Determine the [X, Y] coordinate at the center of the cell enclosing the given text.  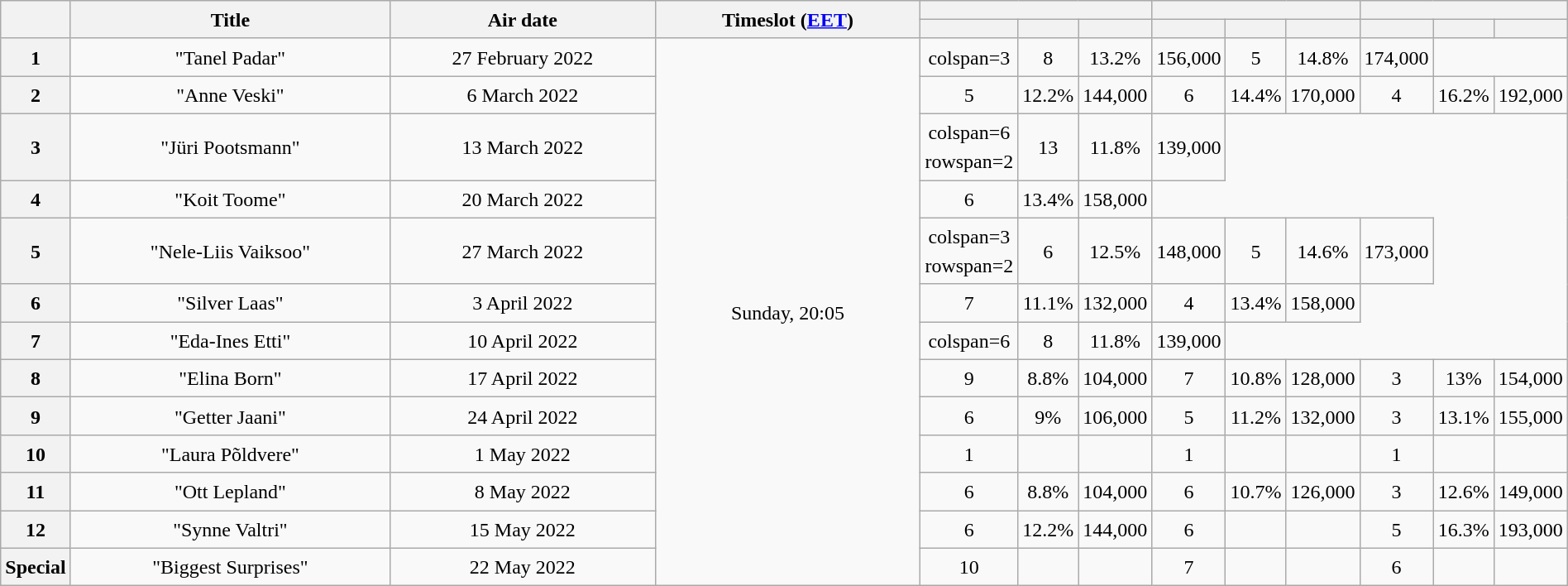
20 March 2022 [523, 199]
154,000 [1530, 378]
126,000 [1323, 492]
22 May 2022 [523, 567]
16.3% [1464, 529]
193,000 [1530, 529]
Timeslot (EET) [787, 20]
12 [36, 529]
Special [36, 567]
14.8% [1323, 57]
8 May 2022 [523, 492]
170,000 [1323, 95]
13% [1464, 378]
3 April 2022 [523, 303]
colspan=3 [969, 57]
"Koit Toome" [230, 199]
16.2% [1464, 95]
colspan=3 rowspan=2 [969, 251]
"Biggest Surprises" [230, 567]
Title [230, 20]
24 April 2022 [523, 416]
"Jüri Pootsmann" [230, 146]
13.2% [1115, 57]
"Eda-Ines Etti" [230, 341]
2 [36, 95]
"Synne Valtri" [230, 529]
"Ott Lepland" [230, 492]
"Getter Jaani" [230, 416]
13.1% [1464, 416]
155,000 [1530, 416]
11.1% [1049, 303]
156,000 [1189, 57]
27 February 2022 [523, 57]
10.8% [1255, 378]
"Anne Veski" [230, 95]
10.7% [1255, 492]
colspan=6 [969, 341]
13 [1049, 146]
9% [1049, 416]
17 April 2022 [523, 378]
106,000 [1115, 416]
"Silver Laas" [230, 303]
"Elina Born" [230, 378]
15 May 2022 [523, 529]
12.6% [1464, 492]
13 March 2022 [523, 146]
1 May 2022 [523, 454]
"Nele-Liis Vaiksoo" [230, 251]
27 March 2022 [523, 251]
12.5% [1115, 251]
149,000 [1530, 492]
Air date [523, 20]
148,000 [1189, 251]
colspan=6 rowspan=2 [969, 146]
6 March 2022 [523, 95]
14.4% [1255, 95]
128,000 [1323, 378]
11.2% [1255, 416]
174,000 [1396, 57]
"Tanel Padar" [230, 57]
173,000 [1396, 251]
11 [36, 492]
Sunday, 20:05 [787, 311]
192,000 [1530, 95]
10 April 2022 [523, 341]
14.6% [1323, 251]
"Laura Põldvere" [230, 454]
